Search for the cell housing the specified text and yield its [X, Y] center coordinate. 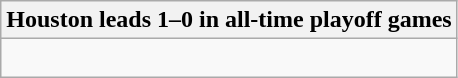
Houston leads 1–0 in all-time playoff games [229, 20]
